Determine the (x, y) coordinate at the center of the cell enclosing the given text.  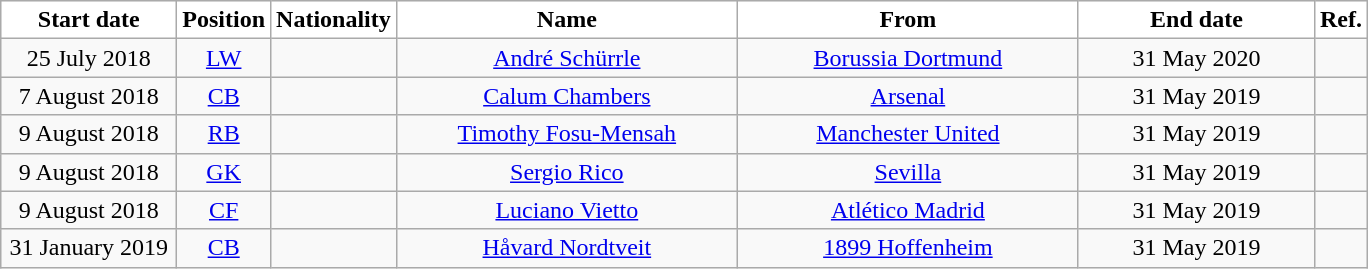
Position (224, 20)
31 May 2020 (1196, 58)
Borussia Dortmund (908, 58)
Arsenal (908, 96)
LW (224, 58)
Name (566, 20)
31 January 2019 (89, 248)
1899 Hoffenheim (908, 248)
André Schürrle (566, 58)
Luciano Vietto (566, 210)
Nationality (334, 20)
Calum Chambers (566, 96)
Ref. (1340, 20)
7 August 2018 (89, 96)
GK (224, 172)
Sergio Rico (566, 172)
Atlético Madrid (908, 210)
End date (1196, 20)
Timothy Fosu-Mensah (566, 134)
CF (224, 210)
RB (224, 134)
Manchester United (908, 134)
Sevilla (908, 172)
25 July 2018 (89, 58)
Start date (89, 20)
Håvard Nordtveit (566, 248)
From (908, 20)
